For the text-containing cell, return its midpoint in [x, y] coordinate format. 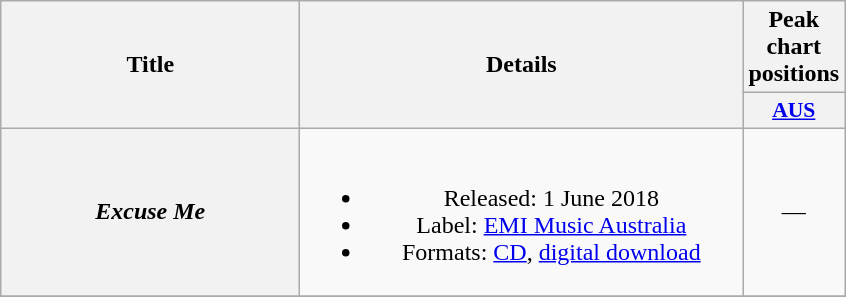
Peak chart positions [794, 47]
— [794, 212]
Details [522, 65]
Released: 1 June 2018Label: EMI Music AustraliaFormats: CD, digital download [522, 212]
AUS [794, 111]
Excuse Me [150, 212]
Title [150, 65]
